Search for the cell housing the specified text and yield its (X, Y) center coordinate. 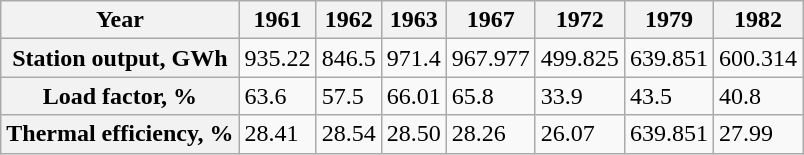
Load factor, % (120, 96)
499.825 (580, 58)
Thermal efficiency, % (120, 134)
1982 (758, 20)
846.5 (348, 58)
66.01 (414, 96)
1979 (668, 20)
600.314 (758, 58)
1967 (490, 20)
1962 (348, 20)
40.8 (758, 96)
26.07 (580, 134)
Station output, GWh (120, 58)
65.8 (490, 96)
33.9 (580, 96)
63.6 (278, 96)
1961 (278, 20)
Year (120, 20)
27.99 (758, 134)
1963 (414, 20)
28.41 (278, 134)
967.977 (490, 58)
1972 (580, 20)
28.26 (490, 134)
28.54 (348, 134)
935.22 (278, 58)
28.50 (414, 134)
971.4 (414, 58)
43.5 (668, 96)
57.5 (348, 96)
